Find where the given text appears and provide that cell's center as [x, y] coordinate. 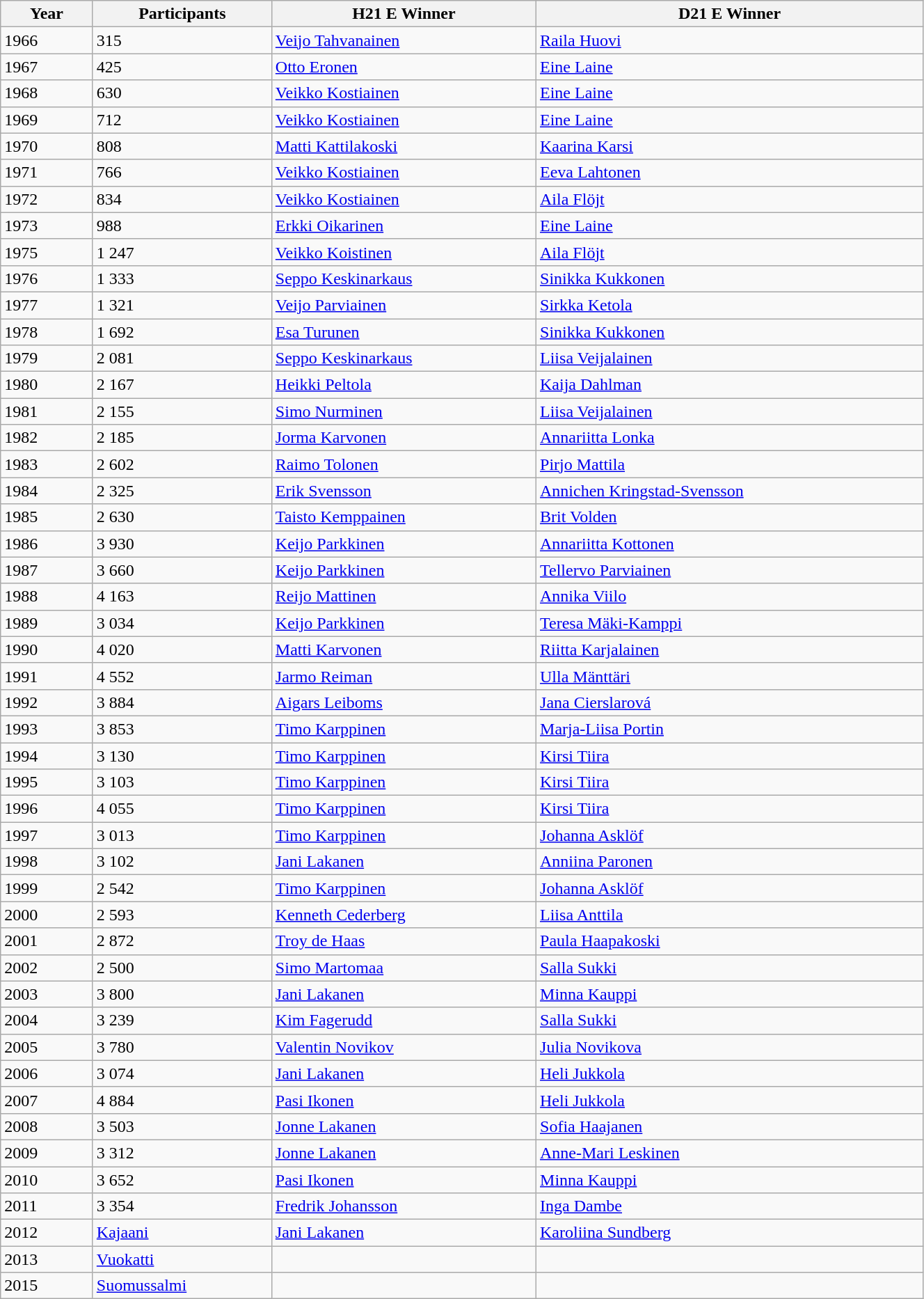
1984 [47, 491]
Taisto Kemppainen [404, 517]
3 239 [182, 1021]
2 155 [182, 411]
H21 E Winner [404, 14]
Veijo Tahvanainen [404, 40]
2 185 [182, 438]
1987 [47, 570]
1 321 [182, 305]
834 [182, 199]
3 034 [182, 623]
Otto Eronen [404, 67]
1 692 [182, 332]
1991 [47, 676]
3 503 [182, 1126]
2012 [47, 1233]
1 247 [182, 252]
Participants [182, 14]
2 500 [182, 968]
2000 [47, 915]
2009 [47, 1153]
4 163 [182, 597]
2 167 [182, 385]
3 652 [182, 1180]
1988 [47, 597]
3 074 [182, 1073]
2 081 [182, 359]
2011 [47, 1206]
Julia Novikova [730, 1047]
Suomussalmi [182, 1286]
Kajaani [182, 1233]
1990 [47, 649]
Paula Haapakoski [730, 941]
Heikki Peltola [404, 385]
Matti Kattilakoski [404, 146]
Kaija Dahlman [730, 385]
1989 [47, 623]
1980 [47, 385]
1983 [47, 464]
Jana Cierslarová [730, 702]
315 [182, 40]
1995 [47, 782]
3 354 [182, 1206]
Sirkka Ketola [730, 305]
Teresa Mäki-Kamppi [730, 623]
3 800 [182, 994]
1967 [47, 67]
Simo Martomaa [404, 968]
4 552 [182, 676]
Annariitta Kottonen [730, 544]
2006 [47, 1073]
Raila Huovi [730, 40]
2001 [47, 941]
2 593 [182, 915]
1968 [47, 93]
Karoliina Sundberg [730, 1233]
Veikko Koistinen [404, 252]
630 [182, 93]
1997 [47, 835]
Esa Turunen [404, 332]
1998 [47, 862]
3 780 [182, 1047]
1973 [47, 226]
1970 [47, 146]
Aigars Leiboms [404, 702]
Simo Nurminen [404, 411]
3 130 [182, 755]
4 055 [182, 809]
Valentin Novikov [404, 1047]
Ulla Mänttäri [730, 676]
Matti Karvonen [404, 649]
425 [182, 67]
Tellervo Parviainen [730, 570]
Annika Viilo [730, 597]
Erkki Oikarinen [404, 226]
1979 [47, 359]
1971 [47, 173]
3 102 [182, 862]
Anniina Paronen [730, 862]
1996 [47, 809]
Jarmo Reiman [404, 676]
2005 [47, 1047]
2 542 [182, 888]
2 602 [182, 464]
Vuokatti [182, 1259]
1994 [47, 755]
1977 [47, 305]
2015 [47, 1286]
Annichen Kringstad-Svensson [730, 491]
1966 [47, 40]
3 853 [182, 729]
1982 [47, 438]
1975 [47, 252]
1993 [47, 729]
Kenneth Cederberg [404, 915]
Pirjo Mattila [730, 464]
Marja-Liisa Portin [730, 729]
1 333 [182, 278]
Liisa Anttila [730, 915]
Inga Dambe [730, 1206]
Jorma Karvonen [404, 438]
2002 [47, 968]
1992 [47, 702]
988 [182, 226]
1976 [47, 278]
2003 [47, 994]
3 930 [182, 544]
1969 [47, 120]
1981 [47, 411]
2 872 [182, 941]
Raimo Tolonen [404, 464]
1972 [47, 199]
1999 [47, 888]
1978 [47, 332]
3 103 [182, 782]
2004 [47, 1021]
1985 [47, 517]
Eeva Lahtonen [730, 173]
2007 [47, 1100]
Troy de Haas [404, 941]
Riitta Karjalainen [730, 649]
Kaarina Karsi [730, 146]
Year [47, 14]
1986 [47, 544]
Reijo Mattinen [404, 597]
D21 E Winner [730, 14]
712 [182, 120]
3 884 [182, 702]
Sofia Haajanen [730, 1126]
Erik Svensson [404, 491]
2010 [47, 1180]
4 884 [182, 1100]
766 [182, 173]
3 013 [182, 835]
4 020 [182, 649]
Veijo Parviainen [404, 305]
Anne-Mari Leskinen [730, 1153]
3 660 [182, 570]
2 325 [182, 491]
Annariitta Lonka [730, 438]
Kim Fagerudd [404, 1021]
Brit Volden [730, 517]
3 312 [182, 1153]
2 630 [182, 517]
2008 [47, 1126]
Fredrik Johansson [404, 1206]
2013 [47, 1259]
808 [182, 146]
